Search for the cell housing the specified text and yield its [x, y] center coordinate. 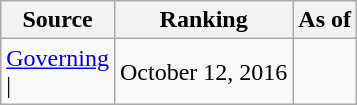
October 12, 2016 [203, 72]
As of [325, 20]
Governing| [58, 72]
Ranking [203, 20]
Source [58, 20]
